Scan for the cell matching the given text and deliver its [X, Y] coordinate at center. 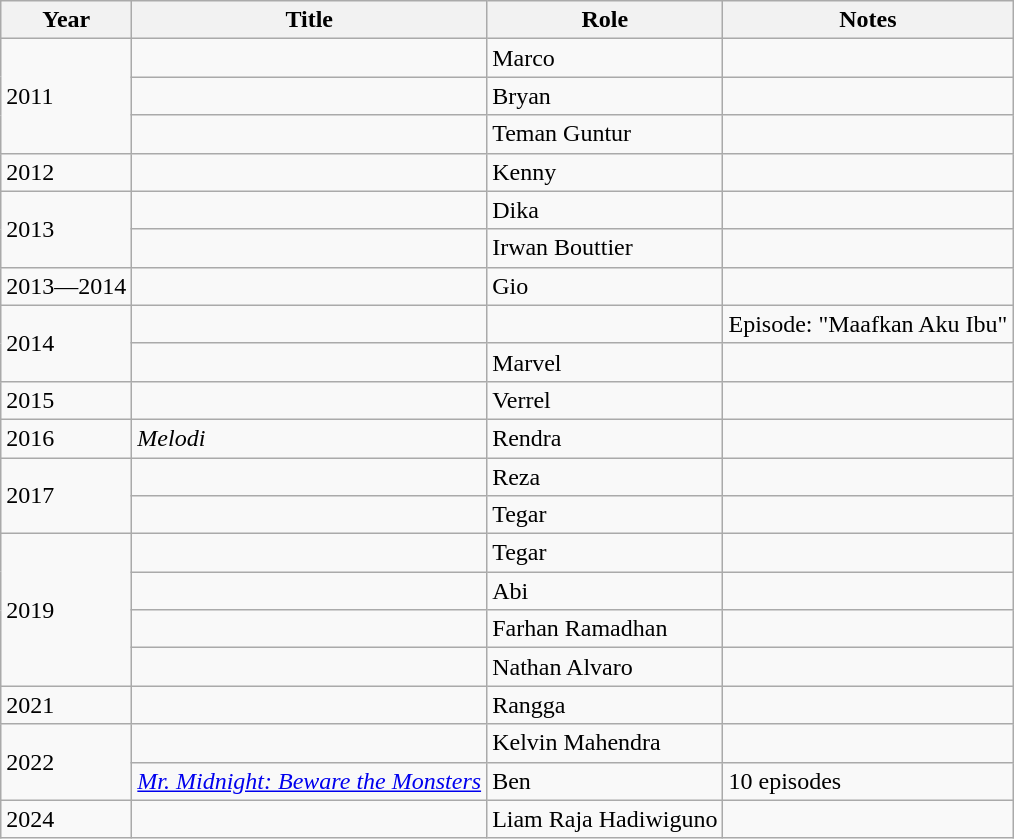
Marvel [605, 362]
Liam Raja Hadiwiguno [605, 819]
Bryan [605, 96]
Ben [605, 781]
2011 [66, 96]
Rendra [605, 438]
2022 [66, 762]
Mr. Midnight: Beware the Monsters [310, 781]
Melodi [310, 438]
Farhan Ramadhan [605, 629]
2019 [66, 610]
Abi [605, 591]
2012 [66, 172]
Title [310, 20]
2021 [66, 705]
2013—2014 [66, 286]
Rangga [605, 705]
2013 [66, 229]
Gio [605, 286]
Marco [605, 58]
2015 [66, 400]
2024 [66, 819]
Teman Guntur [605, 134]
Irwan Bouttier [605, 248]
10 episodes [868, 781]
Kelvin Mahendra [605, 743]
Role [605, 20]
Nathan Alvaro [605, 667]
Year [66, 20]
Reza [605, 477]
2017 [66, 496]
Episode: "Maafkan Aku Ibu" [868, 324]
Kenny [605, 172]
Verrel [605, 400]
2014 [66, 343]
Dika [605, 210]
2016 [66, 438]
Notes [868, 20]
